Capture the cell that displays the provided text and extract its [X, Y] central coordinate. 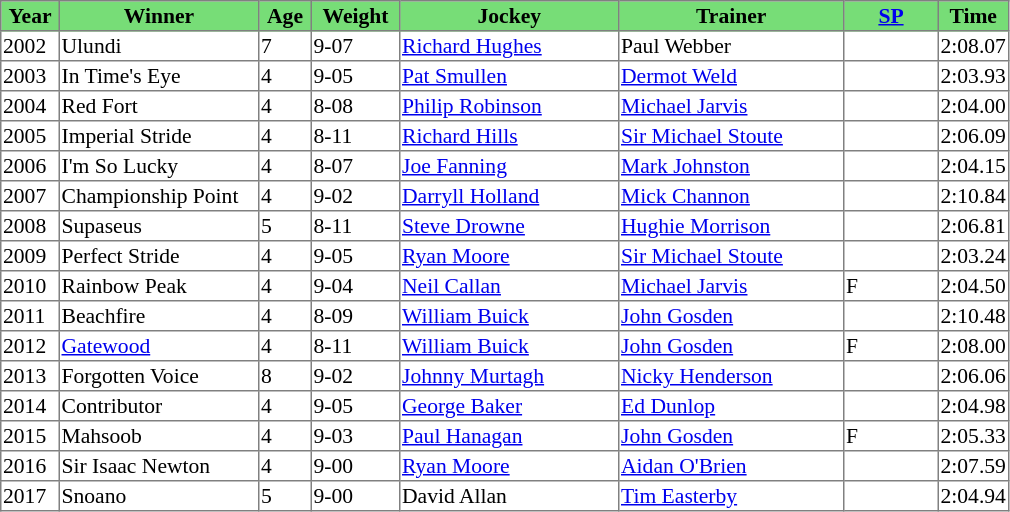
SP [891, 16]
Dermot Weld [732, 76]
Sir Isaac Newton [159, 466]
2013 [30, 376]
Jockey [510, 16]
Paul Hanagan [510, 436]
2016 [30, 466]
Neil Callan [510, 286]
Forgotten Voice [159, 376]
2010 [30, 286]
Trainer [732, 16]
2012 [30, 346]
Red Fort [159, 106]
9-07 [355, 46]
2:03.93 [973, 76]
2002 [30, 46]
Contributor [159, 406]
George Baker [510, 406]
2:04.94 [973, 496]
8 [285, 376]
2014 [30, 406]
2007 [30, 196]
8-09 [355, 316]
Age [285, 16]
Tim Easterby [732, 496]
2:08.07 [973, 46]
Gatewood [159, 346]
Perfect Stride [159, 256]
Championship Point [159, 196]
9-03 [355, 436]
2:10.48 [973, 316]
Imperial Stride [159, 136]
Mick Channon [732, 196]
2:07.59 [973, 466]
Winner [159, 16]
Weight [355, 16]
2:06.09 [973, 136]
Supaseus [159, 226]
Nicky Henderson [732, 376]
2003 [30, 76]
2017 [30, 496]
2:04.15 [973, 166]
2006 [30, 166]
2008 [30, 226]
Mahsoob [159, 436]
Hughie Morrison [732, 226]
8-07 [355, 166]
Johnny Murtagh [510, 376]
Snoano [159, 496]
2011 [30, 316]
2:10.84 [973, 196]
Philip Robinson [510, 106]
Richard Hills [510, 136]
Ulundi [159, 46]
2:06.81 [973, 226]
Rainbow Peak [159, 286]
Richard Hughes [510, 46]
2:06.06 [973, 376]
2005 [30, 136]
2:08.00 [973, 346]
2009 [30, 256]
In Time's Eye [159, 76]
Pat Smullen [510, 76]
7 [285, 46]
2:05.33 [973, 436]
2:03.24 [973, 256]
Beachfire [159, 316]
2004 [30, 106]
2:04.98 [973, 406]
Year [30, 16]
2:04.50 [973, 286]
Ed Dunlop [732, 406]
Steve Drowne [510, 226]
9-04 [355, 286]
2:04.00 [973, 106]
David Allan [510, 496]
Joe Fanning [510, 166]
Time [973, 16]
Mark Johnston [732, 166]
2015 [30, 436]
8-08 [355, 106]
Darryll Holland [510, 196]
I'm So Lucky [159, 166]
Paul Webber [732, 46]
Aidan O'Brien [732, 466]
